Return [x, y] of the center of cell containing provided text 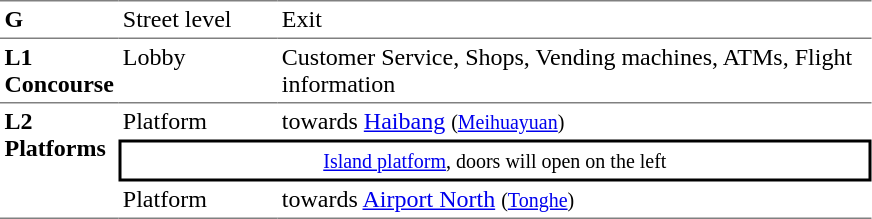
Platform [198, 122]
G [59, 19]
Island platform, doors will open on the left [494, 161]
towards Haibang (Meihuayuan) [574, 122]
Street level [198, 19]
Lobby [198, 71]
Customer Service, Shops, Vending machines, ATMs, Flight information [574, 71]
Exit [574, 19]
L1Concourse [59, 71]
